Provide the [x, y] coordinate of the cell's center where the given text is located.  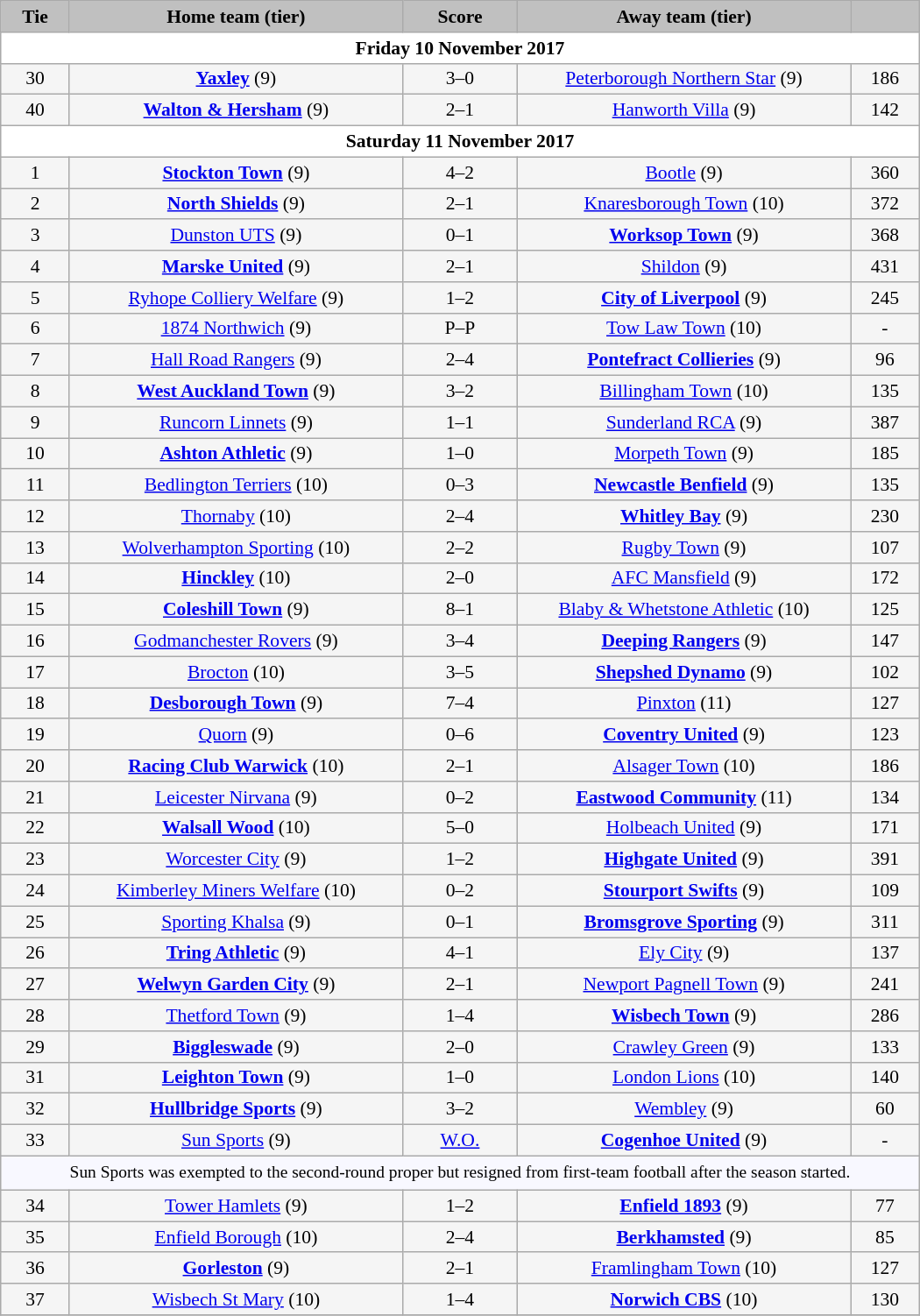
Stourport Swifts (9) [684, 891]
21 [35, 797]
372 [885, 204]
Racing Club Warwick (10) [236, 766]
172 [885, 578]
Shildon (9) [684, 266]
Wisbech Town (9) [684, 1015]
Hall Road Rangers (9) [236, 360]
Tring Athletic (9) [236, 953]
109 [885, 891]
0–6 [459, 735]
36 [35, 1269]
4–2 [459, 173]
Shepshed Dynamo (9) [684, 672]
Ely City (9) [684, 953]
133 [885, 1047]
29 [35, 1047]
Dunston UTS (9) [236, 236]
34 [35, 1206]
Tie [35, 17]
1874 Northwich (9) [236, 329]
26 [35, 953]
Rugby Town (9) [684, 548]
Highgate United (9) [684, 860]
391 [885, 860]
Leighton Town (9) [236, 1078]
Enfield Borough (10) [236, 1237]
Coleshill Town (9) [236, 610]
368 [885, 236]
West Auckland Town (9) [236, 392]
123 [885, 735]
Tower Hamlets (9) [236, 1206]
Walton & Hersham (9) [236, 110]
Crawley Green (9) [684, 1047]
Yaxley (9) [236, 79]
4 [35, 266]
3–4 [459, 641]
286 [885, 1015]
245 [885, 298]
35 [35, 1237]
85 [885, 1237]
Pontefract Collieries (9) [684, 360]
3 [35, 236]
12 [35, 516]
147 [885, 641]
Home team (tier) [236, 17]
6 [35, 329]
Gorleston (9) [236, 1269]
Coventry United (9) [684, 735]
2–2 [459, 548]
Bromsgrove Sporting (9) [684, 922]
Wembley (9) [684, 1109]
142 [885, 110]
Thetford Town (9) [236, 1015]
Godmanchester Rovers (9) [236, 641]
Worksop Town (9) [684, 236]
Away team (tier) [684, 17]
Hinckley (10) [236, 578]
16 [35, 641]
Friday 10 November 2017 [460, 48]
130 [885, 1299]
33 [35, 1141]
Wisbech St Mary (10) [236, 1299]
Whitley Bay (9) [684, 516]
14 [35, 578]
Desborough Town (9) [236, 704]
360 [885, 173]
1 [35, 173]
North Shields (9) [236, 204]
7–4 [459, 704]
Knaresborough Town (10) [684, 204]
137 [885, 953]
Newcastle Benfield (9) [684, 485]
Eastwood Community (11) [684, 797]
Newport Pagnell Town (9) [684, 985]
Marske United (9) [236, 266]
31 [35, 1078]
Walsall Wood (10) [236, 828]
5 [35, 298]
15 [35, 610]
134 [885, 797]
230 [885, 516]
3–0 [459, 79]
140 [885, 1078]
AFC Mansfield (9) [684, 578]
Framlingham Town (10) [684, 1269]
Hullbridge Sports (9) [236, 1109]
22 [35, 828]
17 [35, 672]
Tow Law Town (10) [684, 329]
19 [35, 735]
Thornaby (10) [236, 516]
Welwyn Garden City (9) [236, 985]
Norwich CBS (10) [684, 1299]
Blaby & Whetstone Athletic (10) [684, 610]
30 [35, 79]
Quorn (9) [236, 735]
Enfield 1893 (9) [684, 1206]
P–P [459, 329]
Biggleswade (9) [236, 1047]
28 [35, 1015]
387 [885, 422]
Morpeth Town (9) [684, 454]
Berkhamsted (9) [684, 1237]
3–5 [459, 672]
4–1 [459, 953]
Bedlington Terriers (10) [236, 485]
Sun Sports (9) [236, 1141]
20 [35, 766]
Cogenhoe United (9) [684, 1141]
Sporting Khalsa (9) [236, 922]
Pinxton (11) [684, 704]
Bootle (9) [684, 173]
City of Liverpool (9) [684, 298]
Ryhope Colliery Welfare (9) [236, 298]
Ashton Athletic (9) [236, 454]
32 [35, 1109]
Brocton (10) [236, 672]
125 [885, 610]
107 [885, 548]
25 [35, 922]
9 [35, 422]
0–3 [459, 485]
171 [885, 828]
1–1 [459, 422]
8–1 [459, 610]
241 [885, 985]
40 [35, 110]
13 [35, 548]
185 [885, 454]
27 [35, 985]
Kimberley Miners Welfare (10) [236, 891]
23 [35, 860]
Holbeach United (9) [684, 828]
Billingham Town (10) [684, 392]
18 [35, 704]
Runcorn Linnets (9) [236, 422]
7 [35, 360]
5–0 [459, 828]
311 [885, 922]
Worcester City (9) [236, 860]
Score [459, 17]
Peterborough Northern Star (9) [684, 79]
96 [885, 360]
37 [35, 1299]
8 [35, 392]
London Lions (10) [684, 1078]
Sunderland RCA (9) [684, 422]
Wolverhampton Sporting (10) [236, 548]
Stockton Town (9) [236, 173]
10 [35, 454]
Leicester Nirvana (9) [236, 797]
2 [35, 204]
102 [885, 672]
Hanworth Villa (9) [684, 110]
431 [885, 266]
W.O. [459, 1141]
Sun Sports was exempted to the second-round proper but resigned from first-team football after the season started. [460, 1172]
60 [885, 1109]
Deeping Rangers (9) [684, 641]
Alsager Town (10) [684, 766]
11 [35, 485]
Saturday 11 November 2017 [460, 142]
24 [35, 891]
77 [885, 1206]
